Detect which cell encompasses the target text, then output its (X, Y) center coordinate. 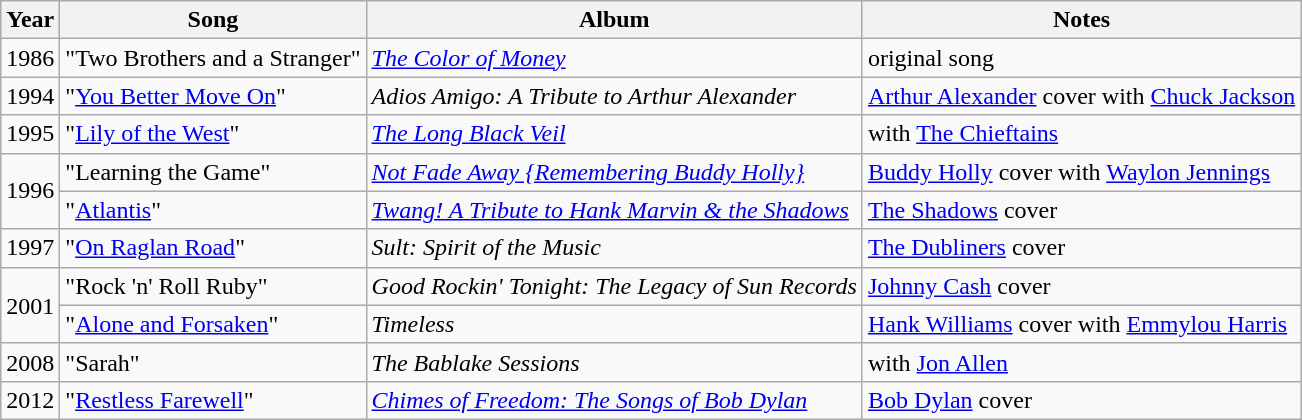
2008 (30, 362)
"Atlantis" (213, 210)
Arthur Alexander cover with Chuck Jackson (1081, 96)
Buddy Holly cover with Waylon Jennings (1081, 172)
The Color of Money (614, 58)
2001 (30, 305)
Adios Amigo: A Tribute to Arthur Alexander (614, 96)
Not Fade Away {Remembering Buddy Holly} (614, 172)
The Dubliners cover (1081, 248)
1986 (30, 58)
Timeless (614, 324)
Good Rockin' Tonight: The Legacy of Sun Records (614, 286)
Chimes of Freedom: The Songs of Bob Dylan (614, 400)
Sult: Spirit of the Music (614, 248)
The Shadows cover (1081, 210)
"You Better Move On" (213, 96)
The Bablake Sessions (614, 362)
Song (213, 20)
"On Raglan Road" (213, 248)
1995 (30, 134)
2012 (30, 400)
Album (614, 20)
"Alone and Forsaken" (213, 324)
with Jon Allen (1081, 362)
"Lily of the West" (213, 134)
Hank Williams cover with Emmylou Harris (1081, 324)
Notes (1081, 20)
"Rock 'n' Roll Ruby" (213, 286)
Twang! A Tribute to Hank Marvin & the Shadows (614, 210)
"Sarah" (213, 362)
1997 (30, 248)
with The Chieftains (1081, 134)
Year (30, 20)
1994 (30, 96)
Johnny Cash cover (1081, 286)
"Restless Farewell" (213, 400)
original song (1081, 58)
Bob Dylan cover (1081, 400)
"Two Brothers and a Stranger" (213, 58)
1996 (30, 191)
The Long Black Veil (614, 134)
"Learning the Game" (213, 172)
